Locate the cell with the specified text and output its (X, Y) center coordinate. 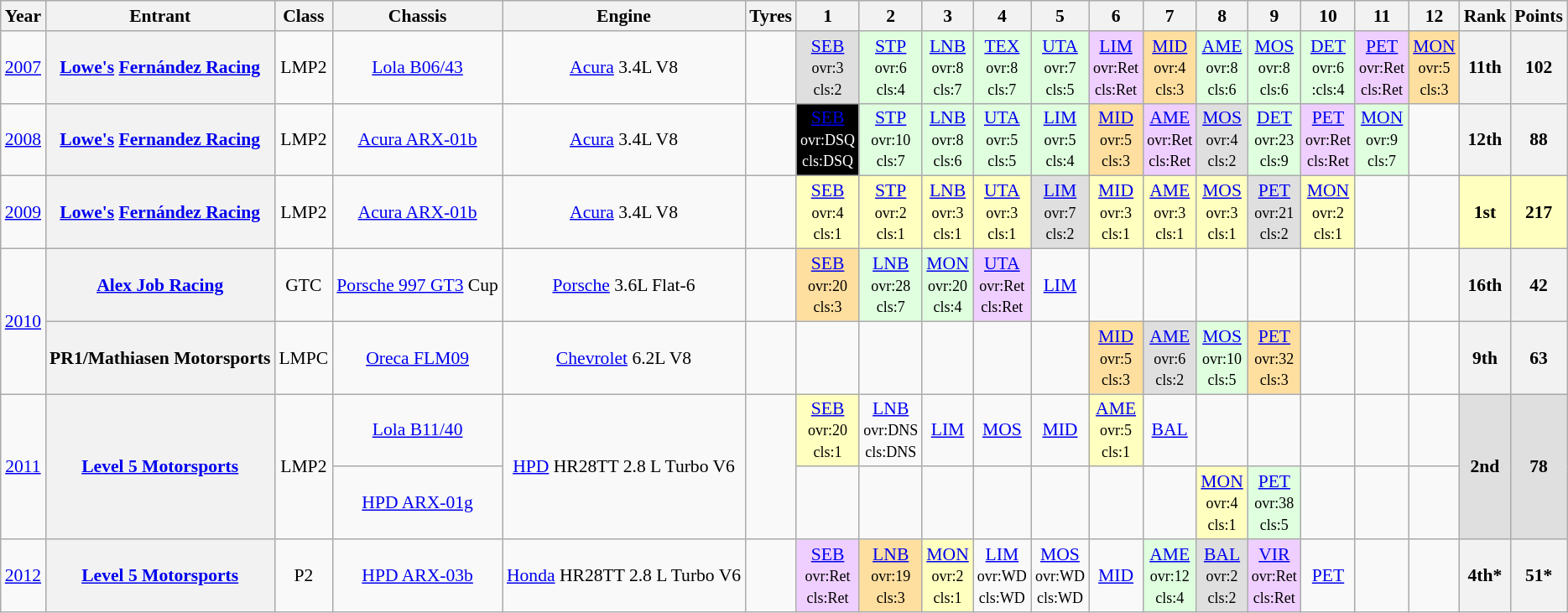
UTAovr:3cls:1 (1002, 213)
MOSovr:WDcls:WD (1060, 575)
217 (1539, 213)
2nd (1485, 466)
STPovr:2cls:1 (891, 213)
1st (1485, 213)
16th (1485, 285)
AMEovr:Retcls:Ret (1169, 139)
Points (1539, 16)
9 (1274, 16)
12th (1485, 139)
8 (1222, 16)
STPovr:6cls:4 (891, 67)
Oreca FLM09 (418, 357)
HPD HR28TT 2.8 L Turbo V6 (624, 466)
Lowe's Fernandez Racing (159, 139)
2 (891, 16)
DETovr:6:cls:4 (1328, 67)
Engine (624, 16)
88 (1539, 139)
5 (1060, 16)
Rank (1485, 16)
VIRovr:Retcls:Ret (1274, 575)
MOSovr:10cls:5 (1222, 357)
LIMovr:WDcls:WD (1002, 575)
MONovr:9cls:7 (1382, 139)
SEBovr:3cls:2 (827, 67)
11 (1382, 16)
Porsche 997 GT3 Cup (418, 285)
PR1/Mathiasen Motorsports (159, 357)
2010 (23, 322)
2011 (23, 466)
LIMovr:5cls:4 (1060, 139)
DETovr:23cls:9 (1274, 139)
12 (1435, 16)
LNBovr:8cls:6 (948, 139)
LIMovr:Retcls:Ret (1116, 67)
PETovr:32cls:3 (1274, 357)
Lola B11/40 (418, 431)
MONovr:4cls:1 (1222, 503)
LNBovr:28cls:7 (891, 285)
2007 (23, 67)
MOSovr:4cls:2 (1222, 139)
Honda HR28TT 2.8 L Turbo V6 (624, 575)
LNBovr:8cls:7 (948, 67)
Chassis (418, 16)
SEBovr:20cls:3 (827, 285)
STPovr:10cls:7 (891, 139)
BALovr:2cls:2 (1222, 575)
MOS (1002, 431)
UTAovr:7cls:5 (1060, 67)
AMEovr:6cls:2 (1169, 357)
6 (1116, 16)
4 (1002, 16)
Alex Job Racing (159, 285)
Year (23, 16)
MOSovr:8cls:6 (1274, 67)
LMPC (304, 357)
SEBovr:DSQcls:DSQ (827, 139)
AMEovr:12cls:4 (1169, 575)
AMEovr:5cls:1 (1116, 431)
MOSovr:3cls:1 (1222, 213)
PETovr:38cls:5 (1274, 503)
AMEovr:3cls:1 (1169, 213)
MIDovr:3cls:1 (1116, 213)
TEXovr:8cls:7 (1002, 67)
2008 (23, 139)
GTC (304, 285)
Chevrolet 6.2L V8 (624, 357)
MONovr:20cls:4 (948, 285)
BAL (1169, 431)
9th (1485, 357)
PETovr:21cls:2 (1274, 213)
LNBovr:19cls:3 (891, 575)
78 (1539, 466)
51* (1539, 575)
1 (827, 16)
PET (1328, 575)
7 (1169, 16)
HPD ARX-01g (418, 503)
4th* (1485, 575)
2012 (23, 575)
LNBovr:DNScls:DNS (891, 431)
Porsche 3.6L Flat-6 (624, 285)
MIDovr:4cls:3 (1169, 67)
UTAovr:5cls:5 (1002, 139)
Class (304, 16)
10 (1328, 16)
102 (1539, 67)
2009 (23, 213)
LIMovr:7cls:2 (1060, 213)
42 (1539, 285)
UTAovr:Retcls:Ret (1002, 285)
MONovr:5cls:3 (1435, 67)
P2 (304, 575)
SEBovr:4cls:1 (827, 213)
11th (1485, 67)
63 (1539, 357)
Entrant (159, 16)
Lola B06/43 (418, 67)
AMEovr:8cls:6 (1222, 67)
HPD ARX-03b (418, 575)
3 (948, 16)
SEBovr:20cls:1 (827, 431)
Tyres (770, 16)
SEBovr:Retcls:Ret (827, 575)
LNBovr:3cls:1 (948, 213)
